Find where the given text appears and provide that cell's center as (X, Y) coordinate. 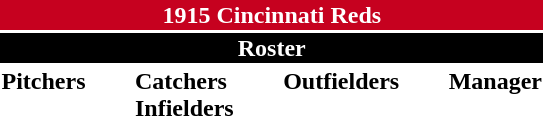
Roster (272, 48)
1915 Cincinnati Reds (272, 15)
